Provide the [x, y] coordinate of the cell's center where the given text is located.  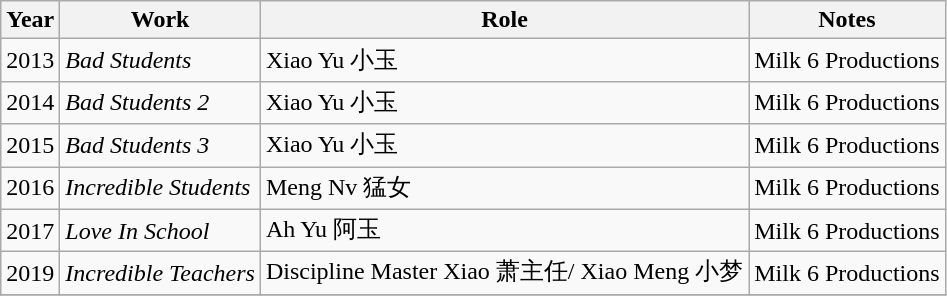
Year [30, 20]
Incredible Students [160, 188]
Incredible Teachers [160, 274]
Bad Students [160, 60]
Bad Students 2 [160, 102]
Meng Nv 猛女 [504, 188]
Love In School [160, 230]
2017 [30, 230]
2015 [30, 146]
2016 [30, 188]
Notes [847, 20]
2014 [30, 102]
2013 [30, 60]
Ah Yu 阿玉 [504, 230]
Discipline Master Xiao 萧主任/ Xiao Meng 小梦 [504, 274]
Role [504, 20]
Bad Students 3 [160, 146]
2019 [30, 274]
Work [160, 20]
